Output the (X, Y) coordinate of the center of the cell containing the given text.  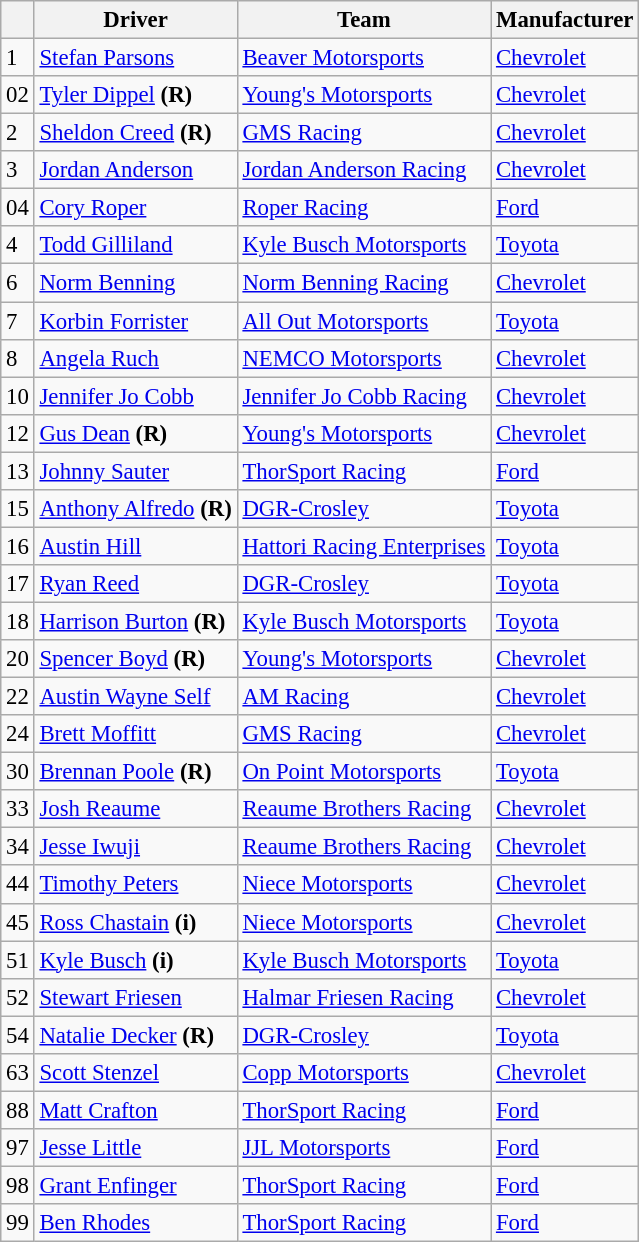
30 (18, 772)
All Out Motorsports (364, 321)
45 (18, 922)
04 (18, 208)
Anthony Alfredo (R) (136, 509)
Brennan Poole (R) (136, 772)
Josh Reaume (136, 809)
Stefan Parsons (136, 58)
97 (18, 1148)
Jordan Anderson (136, 170)
Natalie Decker (R) (136, 1035)
52 (18, 997)
02 (18, 95)
Austin Hill (136, 546)
Copp Motorsports (364, 1073)
Todd Gilliland (136, 245)
16 (18, 546)
33 (18, 809)
Stewart Friesen (136, 997)
Harrison Burton (R) (136, 621)
63 (18, 1073)
Austin Wayne Self (136, 697)
Driver (136, 20)
Manufacturer (565, 20)
Sheldon Creed (R) (136, 133)
Norm Benning Racing (364, 283)
Ben Rhodes (136, 1223)
15 (18, 509)
Tyler Dippel (R) (136, 95)
Beaver Motorsports (364, 58)
51 (18, 960)
NEMCO Motorsports (364, 358)
44 (18, 885)
On Point Motorsports (364, 772)
Jesse Little (136, 1148)
Cory Roper (136, 208)
12 (18, 433)
13 (18, 471)
8 (18, 358)
24 (18, 734)
Brett Moffitt (136, 734)
Ross Chastain (i) (136, 922)
2 (18, 133)
Gus Dean (R) (136, 433)
Korbin Forrister (136, 321)
Johnny Sauter (136, 471)
10 (18, 396)
17 (18, 584)
Matt Crafton (136, 1110)
AM Racing (364, 697)
20 (18, 659)
6 (18, 283)
Norm Benning (136, 283)
Grant Enfinger (136, 1185)
JJL Motorsports (364, 1148)
Team (364, 20)
22 (18, 697)
34 (18, 847)
4 (18, 245)
Hattori Racing Enterprises (364, 546)
Kyle Busch (i) (136, 960)
Angela Ruch (136, 358)
Jesse Iwuji (136, 847)
Jennifer Jo Cobb Racing (364, 396)
Jordan Anderson Racing (364, 170)
99 (18, 1223)
54 (18, 1035)
Roper Racing (364, 208)
Scott Stenzel (136, 1073)
Spencer Boyd (R) (136, 659)
3 (18, 170)
1 (18, 58)
Halmar Friesen Racing (364, 997)
Timothy Peters (136, 885)
88 (18, 1110)
Jennifer Jo Cobb (136, 396)
Ryan Reed (136, 584)
18 (18, 621)
7 (18, 321)
98 (18, 1185)
